Detect which cell encompasses the target text, then output its (x, y) center coordinate. 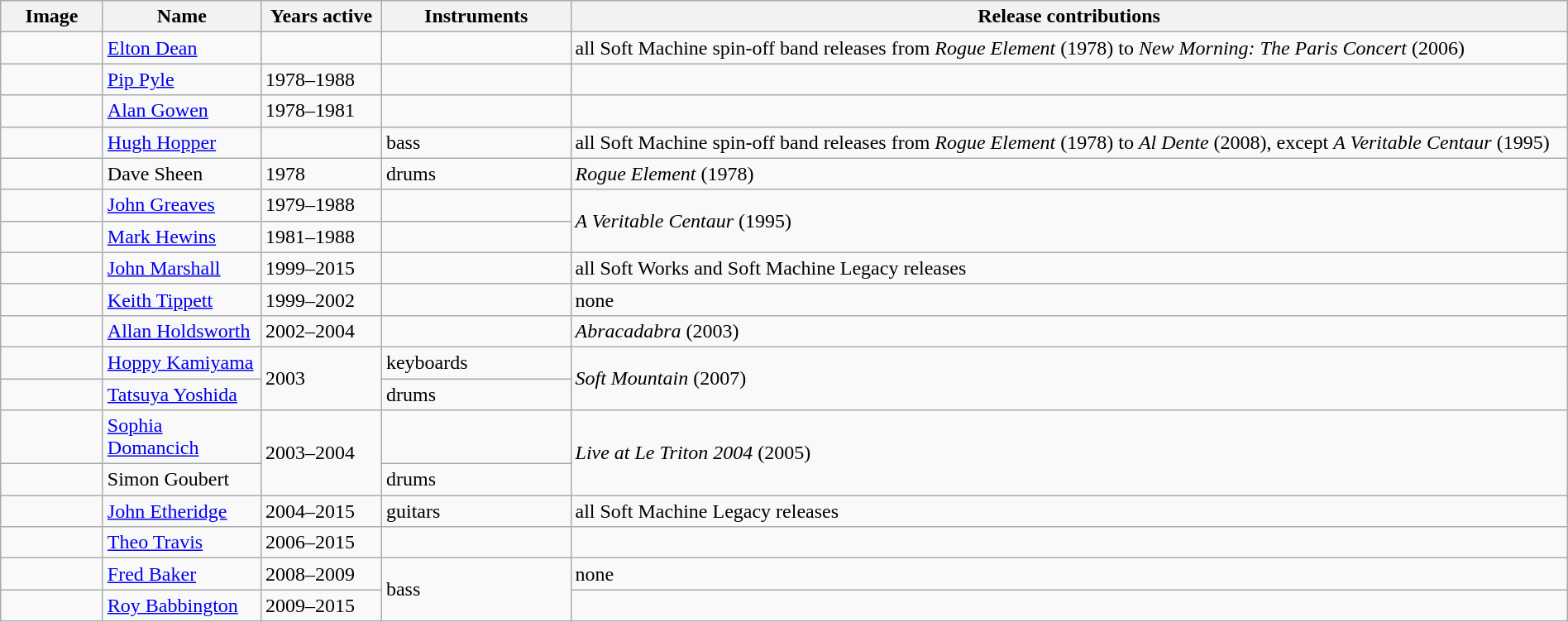
A Veritable Centaur (1995) (1068, 221)
all Soft Machine spin-off band releases from Rogue Element (1978) to Al Dente (2008), except A Veritable Centaur (1995) (1068, 142)
2002–2004 (321, 331)
Alan Gowen (182, 111)
Allan Holdsworth (182, 331)
John Marshall (182, 268)
all Soft Machine spin-off band releases from Rogue Element (1978) to New Morning: The Paris Concert (2006) (1068, 48)
1978–1981 (321, 111)
2006–2015 (321, 543)
Fred Baker (182, 574)
1981–1988 (321, 237)
Hugh Hopper (182, 142)
Pip Pyle (182, 79)
keyboards (476, 362)
Roy Babbington (182, 605)
Instruments (476, 17)
Years active (321, 17)
John Etheridge (182, 511)
Mark Hewins (182, 237)
Dave Sheen (182, 174)
1999–2002 (321, 299)
1979–1988 (321, 205)
Live at Le Triton 2004 (2005) (1068, 453)
2008–2009 (321, 574)
all Soft Works and Soft Machine Legacy releases (1068, 268)
Rogue Element (1978) (1068, 174)
Release contributions (1068, 17)
1978 (321, 174)
Soft Mountain (2007) (1068, 378)
2003 (321, 378)
Tatsuya Yoshida (182, 395)
Keith Tippett (182, 299)
Name (182, 17)
Theo Travis (182, 543)
Elton Dean (182, 48)
Image (52, 17)
2003–2004 (321, 453)
John Greaves (182, 205)
Simon Goubert (182, 480)
1999–2015 (321, 268)
2009–2015 (321, 605)
Sophia Domancich (182, 437)
all Soft Machine Legacy releases (1068, 511)
2004–2015 (321, 511)
guitars (476, 511)
Hoppy Kamiyama (182, 362)
Abracadabra (2003) (1068, 331)
1978–1988 (321, 79)
